Provide the (X, Y) coordinate of the cell's center where the given text is located.  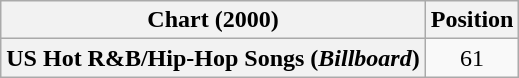
Chart (2000) (213, 20)
61 (472, 58)
US Hot R&B/Hip-Hop Songs (Billboard) (213, 58)
Position (472, 20)
